Identify which cell holds the provided text, then report its [X, Y] central coordinate. 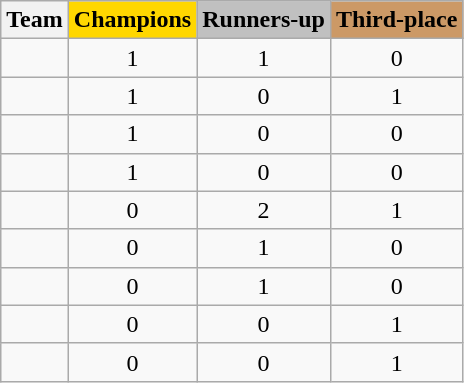
Runners-up [264, 20]
Champions [132, 20]
Third-place [396, 20]
Team [35, 20]
2 [264, 210]
